Provide the [x, y] coordinate of the cell's center where the given text is located.  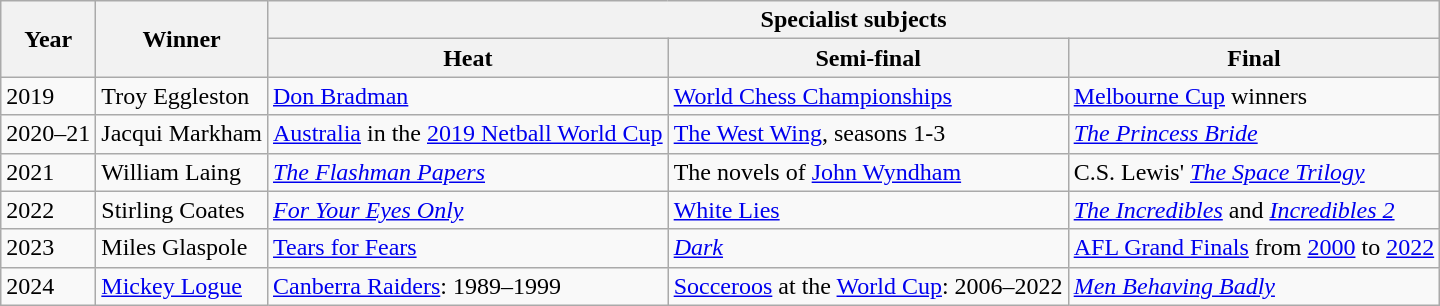
Mickey Logue [182, 286]
The Incredibles and Incredibles 2 [1254, 210]
2020–21 [48, 134]
Jacqui Markham [182, 134]
2021 [48, 172]
2024 [48, 286]
Specialist subjects [853, 20]
White Lies [868, 210]
Year [48, 39]
Miles Glaspole [182, 248]
William Laing [182, 172]
Dark [868, 248]
Socceroos at the World Cup: 2006–2022 [868, 286]
2019 [48, 96]
The Princess Bride [1254, 134]
Melbourne Cup winners [1254, 96]
Stirling Coates [182, 210]
C.S. Lewis' The Space Trilogy [1254, 172]
Don Bradman [468, 96]
Winner [182, 39]
AFL Grand Finals from 2000 to 2022 [1254, 248]
2023 [48, 248]
Australia in the 2019 Netball World Cup [468, 134]
The novels of John Wyndham [868, 172]
Troy Eggleston [182, 96]
Tears for Fears [468, 248]
Semi-final [868, 58]
Canberra Raiders: 1989–1999 [468, 286]
World Chess Championships [868, 96]
Men Behaving Badly [1254, 286]
For Your Eyes Only [468, 210]
Heat [468, 58]
2022 [48, 210]
The West Wing, seasons 1-3 [868, 134]
The Flashman Papers [468, 172]
Final [1254, 58]
